Locate the cell with the specified text and output its (X, Y) center coordinate. 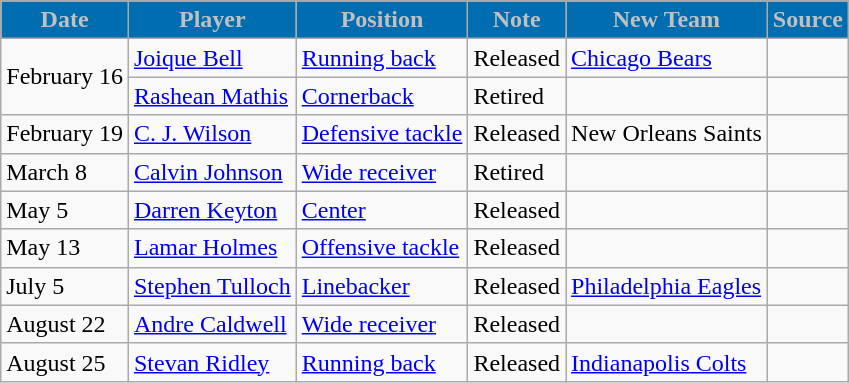
May 13 (65, 248)
February 19 (65, 134)
Chicago Bears (667, 58)
Cornerback (382, 96)
Player (212, 20)
Offensive tackle (382, 248)
May 5 (65, 210)
Joique Bell (212, 58)
Center (382, 210)
Stevan Ridley (212, 362)
Lamar Holmes (212, 248)
February 16 (65, 77)
New Orleans Saints (667, 134)
Darren Keyton (212, 210)
July 5 (65, 286)
Source (808, 20)
Date (65, 20)
August 25 (65, 362)
Linebacker (382, 286)
Philadelphia Eagles (667, 286)
March 8 (65, 172)
August 22 (65, 324)
Note (517, 20)
Position (382, 20)
New Team (667, 20)
C. J. Wilson (212, 134)
Calvin Johnson (212, 172)
Stephen Tulloch (212, 286)
Rashean Mathis (212, 96)
Andre Caldwell (212, 324)
Defensive tackle (382, 134)
Indianapolis Colts (667, 362)
